Scan for the cell matching the given text and deliver its (x, y) coordinate at center. 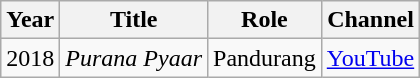
2018 (30, 58)
Role (265, 20)
Pandurang (265, 58)
YouTube (370, 58)
Channel (370, 20)
Year (30, 20)
Purana Pyaar (134, 58)
Title (134, 20)
